Output the [x, y] coordinate of the center of the cell containing the given text.  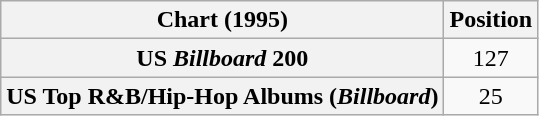
25 [491, 96]
US Billboard 200 [222, 58]
Position [491, 20]
Chart (1995) [222, 20]
US Top R&B/Hip-Hop Albums (Billboard) [222, 96]
127 [491, 58]
